Capture the cell that displays the provided text and extract its [X, Y] central coordinate. 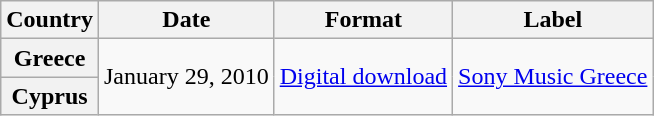
January 29, 2010 [186, 77]
Country [50, 20]
Sony Music Greece [553, 77]
Cyprus [50, 96]
Date [186, 20]
Greece [50, 58]
Format [363, 20]
Digital download [363, 77]
Label [553, 20]
